Provide the (X, Y) coordinate of the cell's center where the given text is located.  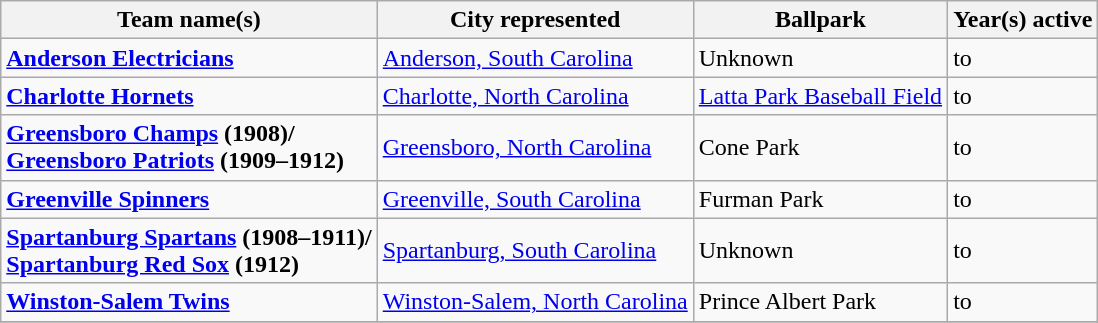
Greenville Spinners (189, 199)
Charlotte, North Carolina (535, 96)
Greensboro, North Carolina (535, 148)
Winston-Salem Twins (189, 302)
City represented (535, 20)
Greenville, South Carolina (535, 199)
Team name(s) (189, 20)
Ballpark (820, 20)
Furman Park (820, 199)
Year(s) active (1023, 20)
Greensboro Champs (1908)/Greensboro Patriots (1909–1912) (189, 148)
Prince Albert Park (820, 302)
Charlotte Hornets (189, 96)
Cone Park (820, 148)
Spartanburg Spartans (1908–1911)/Spartanburg Red Sox (1912) (189, 250)
Spartanburg, South Carolina (535, 250)
Anderson, South Carolina (535, 58)
Latta Park Baseball Field (820, 96)
Winston-Salem, North Carolina (535, 302)
Anderson Electricians (189, 58)
